Return (X, Y) of the center of cell containing provided text 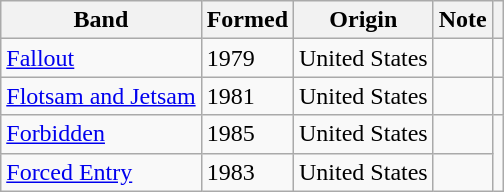
Forced Entry (101, 172)
1981 (247, 96)
1985 (247, 134)
Forbidden (101, 134)
Fallout (101, 58)
1983 (247, 172)
Band (101, 20)
Flotsam and Jetsam (101, 96)
1979 (247, 58)
Formed (247, 20)
Note (462, 20)
Origin (364, 20)
